Pinpoint the cell where the given text exists, returning its (x, y) midpoint coordinate. 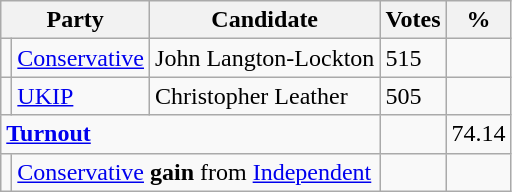
Conservative (81, 58)
505 (413, 96)
UKIP (81, 96)
Christopher Leather (265, 96)
Turnout (190, 134)
Party (76, 20)
John Langton-Lockton (265, 58)
Votes (413, 20)
% (478, 20)
Conservative gain from Independent (196, 172)
515 (413, 58)
74.14 (478, 134)
Candidate (265, 20)
